Find where the given text appears and provide that cell's center as (X, Y) coordinate. 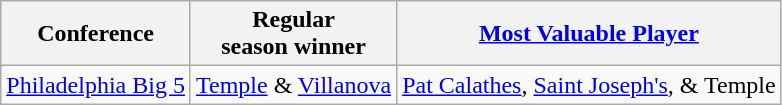
Most Valuable Player (590, 34)
Temple & Villanova (293, 85)
Conference (96, 34)
Pat Calathes, Saint Joseph's, & Temple (590, 85)
Regular season winner (293, 34)
Philadelphia Big 5 (96, 85)
